Return the (X, Y) coordinate for the center point of the cell that contains the specified text.  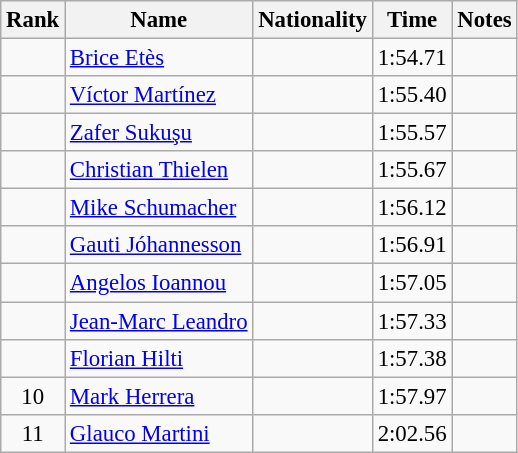
1:55.67 (412, 170)
Jean-Marc Leandro (159, 321)
Glauco Martini (159, 433)
2:02.56 (412, 433)
1:55.40 (412, 95)
Florian Hilti (159, 358)
1:57.33 (412, 321)
Name (159, 20)
Christian Thielen (159, 170)
Mark Herrera (159, 396)
Zafer Sukuşu (159, 133)
Time (412, 20)
Brice Etès (159, 58)
Nationality (312, 20)
Víctor Martínez (159, 95)
10 (33, 396)
1:56.91 (412, 245)
Gauti Jóhannesson (159, 245)
1:57.05 (412, 283)
1:57.38 (412, 358)
1:57.97 (412, 396)
11 (33, 433)
Mike Schumacher (159, 208)
1:56.12 (412, 208)
Rank (33, 20)
1:55.57 (412, 133)
Angelos Ioannou (159, 283)
Notes (484, 20)
1:54.71 (412, 58)
